Capture the cell that displays the provided text and extract its [x, y] central coordinate. 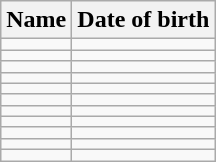
Name [36, 20]
Date of birth [144, 20]
